Find where the given text appears and provide that cell's center as [X, Y] coordinate. 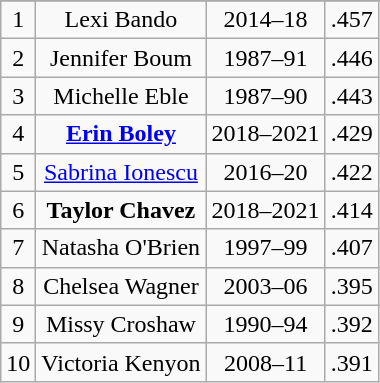
.407 [352, 248]
.429 [352, 134]
Victoria Kenyon [121, 362]
Erin Boley [121, 134]
Natasha O'Brien [121, 248]
1987–91 [266, 58]
.392 [352, 324]
Chelsea Wagner [121, 286]
4 [18, 134]
Sabrina Ionescu [121, 172]
Lexi Bando [121, 20]
8 [18, 286]
1 [18, 20]
.414 [352, 210]
2008–11 [266, 362]
Missy Croshaw [121, 324]
Michelle Eble [121, 96]
1990–94 [266, 324]
5 [18, 172]
2014–18 [266, 20]
10 [18, 362]
3 [18, 96]
9 [18, 324]
.422 [352, 172]
Jennifer Boum [121, 58]
6 [18, 210]
1987–90 [266, 96]
7 [18, 248]
.395 [352, 286]
Taylor Chavez [121, 210]
.446 [352, 58]
.391 [352, 362]
.457 [352, 20]
2016–20 [266, 172]
1997–99 [266, 248]
2003–06 [266, 286]
.443 [352, 96]
2 [18, 58]
